Search for the cell housing the specified text and yield its [x, y] center coordinate. 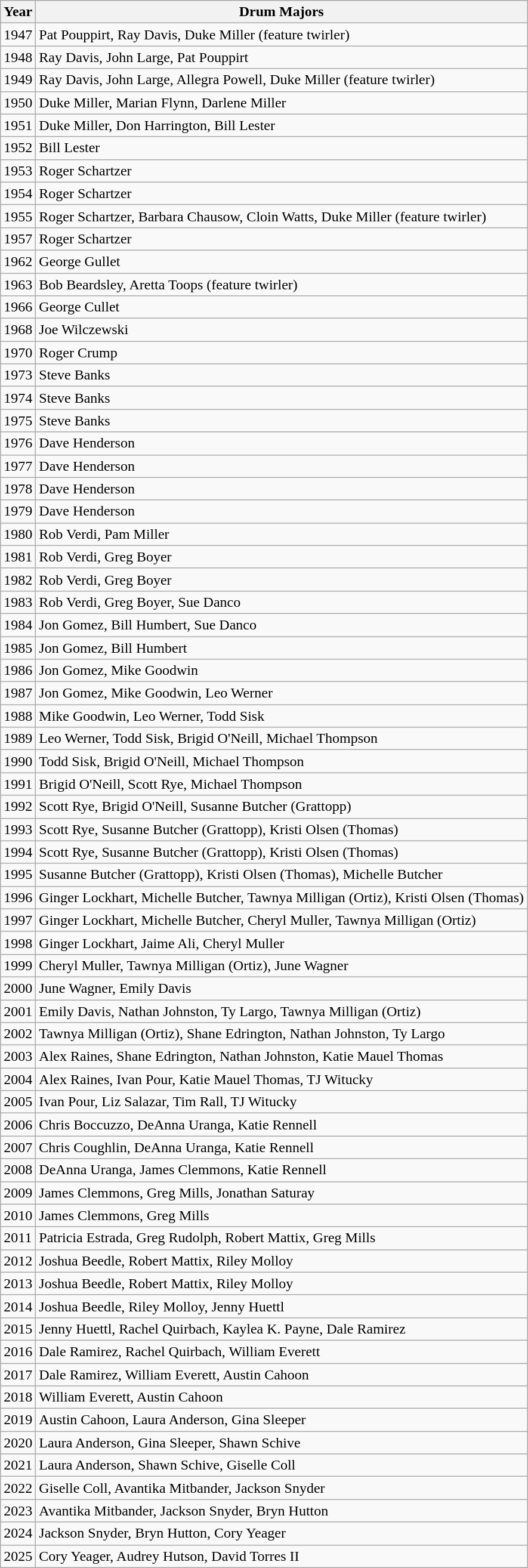
Austin Cahoon, Laura Anderson, Gina Sleeper [282, 1420]
1966 [18, 307]
Pat Pouppirt, Ray Davis, Duke Miller (feature twirler) [282, 35]
2015 [18, 1329]
1947 [18, 35]
2003 [18, 1057]
Duke Miller, Marian Flynn, Darlene Miller [282, 103]
2006 [18, 1125]
2010 [18, 1215]
2008 [18, 1170]
1996 [18, 897]
1990 [18, 761]
1987 [18, 693]
2004 [18, 1079]
2018 [18, 1397]
1983 [18, 602]
2009 [18, 1193]
June Wagner, Emily Davis [282, 988]
1986 [18, 671]
Brigid O'Neill, Scott Rye, Michael Thompson [282, 784]
2022 [18, 1488]
Avantika Mitbander, Jackson Snyder, Bryn Hutton [282, 1511]
Duke Miller, Don Harrington, Bill Lester [282, 125]
Ginger Lockhart, Michelle Butcher, Tawnya Milligan (Ortiz), Kristi Olsen (Thomas) [282, 897]
2007 [18, 1147]
1991 [18, 784]
1988 [18, 716]
1954 [18, 193]
2013 [18, 1283]
2002 [18, 1034]
James Clemmons, Greg Mills, Jonathan Saturay [282, 1193]
Cheryl Muller, Tawnya Milligan (Ortiz), June Wagner [282, 965]
1955 [18, 216]
1952 [18, 148]
2011 [18, 1238]
Alex Raines, Ivan Pour, Katie Mauel Thomas, TJ Witucky [282, 1079]
1948 [18, 57]
Dale Ramirez, William Everett, Austin Cahoon [282, 1374]
1973 [18, 375]
Scott Rye, Brigid O'Neill, Susanne Butcher (Grattopp) [282, 807]
1978 [18, 489]
1994 [18, 852]
Jon Gomez, Bill Humbert, Sue Danco [282, 625]
Susanne Butcher (Grattopp), Kristi Olsen (Thomas), Michelle Butcher [282, 875]
1997 [18, 920]
1949 [18, 80]
Drum Majors [282, 12]
Jon Gomez, Bill Humbert [282, 647]
George Gullet [282, 261]
1950 [18, 103]
2012 [18, 1261]
Alex Raines, Shane Edrington, Nathan Johnston, Katie Mauel Thomas [282, 1057]
Todd Sisk, Brigid O'Neill, Michael Thompson [282, 761]
Roger Crump [282, 353]
Ivan Pour, Liz Salazar, Tim Rall, TJ Witucky [282, 1102]
1985 [18, 647]
1976 [18, 443]
Chris Boccuzzo, DeAnna Uranga, Katie Rennell [282, 1125]
George Cullet [282, 307]
1993 [18, 829]
1979 [18, 511]
Laura Anderson, Gina Sleeper, Shawn Schive [282, 1443]
Ginger Lockhart, Michelle Butcher, Cheryl Muller, Tawnya Milligan (Ortiz) [282, 920]
1974 [18, 398]
Bill Lester [282, 148]
1957 [18, 239]
1977 [18, 466]
Joshua Beedle, Riley Molloy, Jenny Huettl [282, 1306]
1951 [18, 125]
Rob Verdi, Pam Miller [282, 534]
1989 [18, 739]
1981 [18, 557]
Roger Schartzer, Barbara Chausow, Cloin Watts, Duke Miller (feature twirler) [282, 216]
1998 [18, 943]
2019 [18, 1420]
2023 [18, 1511]
Mike Goodwin, Leo Werner, Todd Sisk [282, 716]
Emily Davis, Nathan Johnston, Ty Largo, Tawnya Milligan (Ortiz) [282, 1011]
2021 [18, 1465]
1984 [18, 625]
2020 [18, 1443]
Laura Anderson, Shawn Schive, Giselle Coll [282, 1465]
Chris Coughlin, DeAnna Uranga, Katie Rennell [282, 1147]
Jenny Huettl, Rachel Quirbach, Kaylea K. Payne, Dale Ramirez [282, 1329]
1975 [18, 421]
Jon Gomez, Mike Goodwin, Leo Werner [282, 693]
Tawnya Milligan (Ortiz), Shane Edrington, Nathan Johnston, Ty Largo [282, 1034]
Cory Yeager, Audrey Hutson, David Torres II [282, 1556]
2014 [18, 1306]
1992 [18, 807]
Ray Davis, John Large, Allegra Powell, Duke Miller (feature twirler) [282, 80]
1963 [18, 285]
1970 [18, 353]
Rob Verdi, Greg Boyer, Sue Danco [282, 602]
Giselle Coll, Avantika Mitbander, Jackson Snyder [282, 1488]
2024 [18, 1533]
1982 [18, 579]
2016 [18, 1351]
2017 [18, 1374]
William Everett, Austin Cahoon [282, 1397]
1962 [18, 261]
Bob Beardsley, Aretta Toops (feature twirler) [282, 285]
Year [18, 12]
2001 [18, 1011]
2000 [18, 988]
1953 [18, 171]
James Clemmons, Greg Mills [282, 1215]
1995 [18, 875]
1980 [18, 534]
2025 [18, 1556]
DeAnna Uranga, James Clemmons, Katie Rennell [282, 1170]
Joe Wilczewski [282, 330]
1968 [18, 330]
Dale Ramirez, Rachel Quirbach, William Everett [282, 1351]
Leo Werner, Todd Sisk, Brigid O'Neill, Michael Thompson [282, 739]
Jackson Snyder, Bryn Hutton, Cory Yeager [282, 1533]
Ginger Lockhart, Jaime Ali, Cheryl Muller [282, 943]
Jon Gomez, Mike Goodwin [282, 671]
Ray Davis, John Large, Pat Pouppirt [282, 57]
1999 [18, 965]
Patricia Estrada, Greg Rudolph, Robert Mattix, Greg Mills [282, 1238]
2005 [18, 1102]
